Scan for the cell matching the given text and deliver its (x, y) coordinate at center. 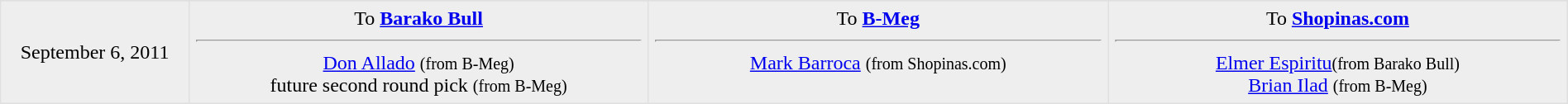
To B-MegMark Barroca (from Shopinas.com) (878, 52)
To Barako BullDon Allado (from B-Meg)future second round pick (from B-Meg) (418, 52)
To Shopinas.comElmer Espiritu(from Barako Bull) Brian Ilad (from B-Meg) (1338, 52)
September 6, 2011 (95, 52)
